Output the (X, Y) coordinate of the center of the cell containing the given text.  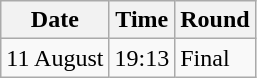
11 August (55, 58)
Final (215, 58)
Date (55, 20)
Round (215, 20)
19:13 (142, 58)
Time (142, 20)
